For the text-containing cell, return its midpoint in (x, y) coordinate format. 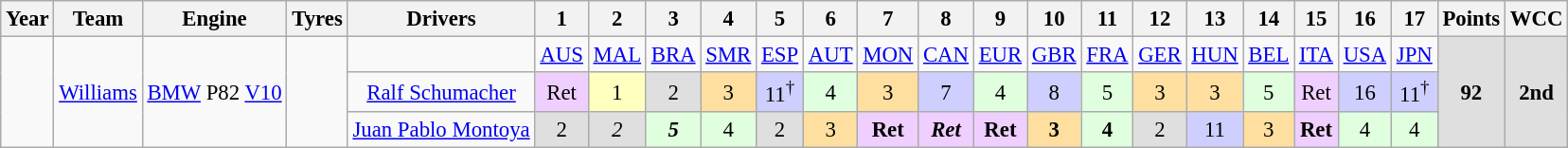
MON (888, 55)
14 (1269, 19)
Engine (214, 19)
AUT (829, 55)
Year (27, 19)
GER (1160, 55)
FRA (1108, 55)
WCC (1536, 19)
MAL (617, 55)
GBR (1053, 55)
6 (829, 19)
BRA (672, 55)
15 (1316, 19)
Tyres (317, 19)
BEL (1269, 55)
JPN (1415, 55)
10 (1053, 19)
CAN (947, 55)
Team (98, 19)
BMW P82 V10 (214, 93)
ITA (1316, 55)
Ralf Schumacher (441, 92)
EUR (1000, 55)
Juan Pablo Montoya (441, 130)
HUN (1215, 55)
Drivers (441, 19)
12 (1160, 19)
13 (1215, 19)
ESP (780, 55)
17 (1415, 19)
SMR (729, 55)
9 (1000, 19)
Points (1471, 19)
USA (1364, 55)
2nd (1536, 93)
AUS (561, 55)
92 (1471, 93)
Williams (98, 93)
